Find where the given text appears and provide that cell's center as [x, y] coordinate. 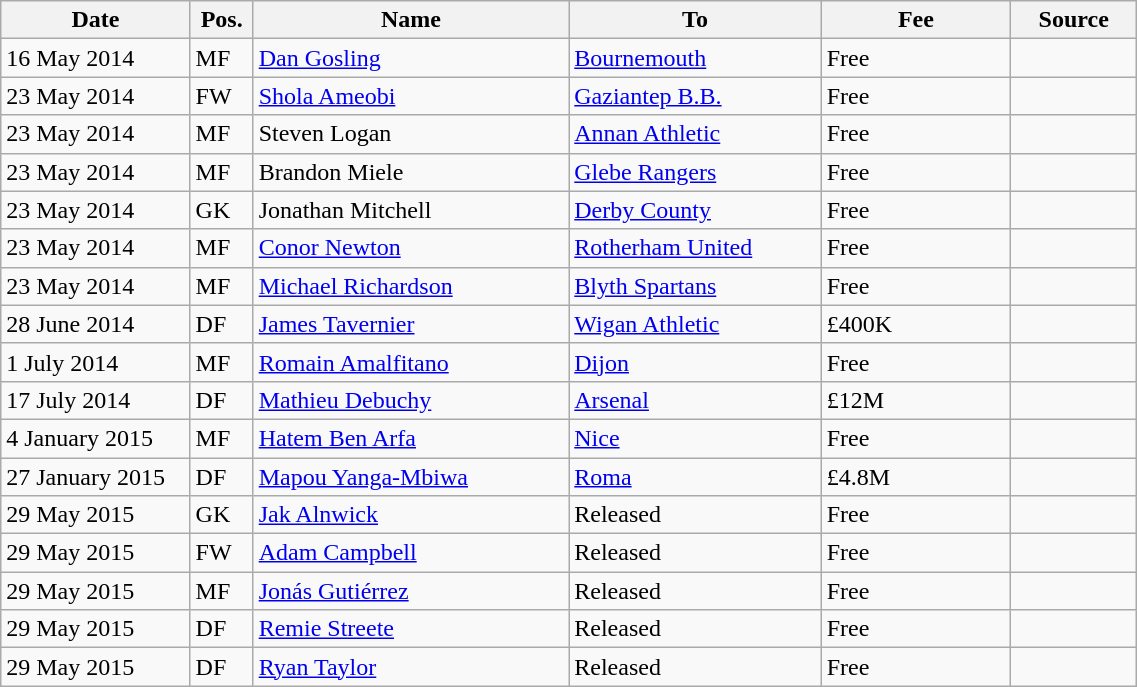
Conor Newton [411, 248]
Brandon Miele [411, 172]
Adam Campbell [411, 553]
Michael Richardson [411, 286]
Arsenal [695, 400]
£12M [916, 400]
Shola Ameobi [411, 96]
Pos. [222, 20]
Bournemouth [695, 58]
27 January 2015 [96, 477]
Jonás Gutiérrez [411, 591]
4 January 2015 [96, 438]
Fee [916, 20]
Rotherham United [695, 248]
Romain Amalfitano [411, 362]
James Tavernier [411, 324]
Jonathan Mitchell [411, 210]
Date [96, 20]
Annan Athletic [695, 134]
1 July 2014 [96, 362]
16 May 2014 [96, 58]
17 July 2014 [96, 400]
£400K [916, 324]
Dan Gosling [411, 58]
Name [411, 20]
Steven Logan [411, 134]
Derby County [695, 210]
Glebe Rangers [695, 172]
Remie Streete [411, 629]
Mathieu Debuchy [411, 400]
Roma [695, 477]
Nice [695, 438]
£4.8M [916, 477]
Hatem Ben Arfa [411, 438]
Dijon [695, 362]
Blyth Spartans [695, 286]
Wigan Athletic [695, 324]
To [695, 20]
28 June 2014 [96, 324]
Mapou Yanga-Mbiwa [411, 477]
Gaziantep B.B. [695, 96]
Ryan Taylor [411, 667]
Source [1074, 20]
Jak Alnwick [411, 515]
